Find where the given text appears and provide that cell's center as (x, y) coordinate. 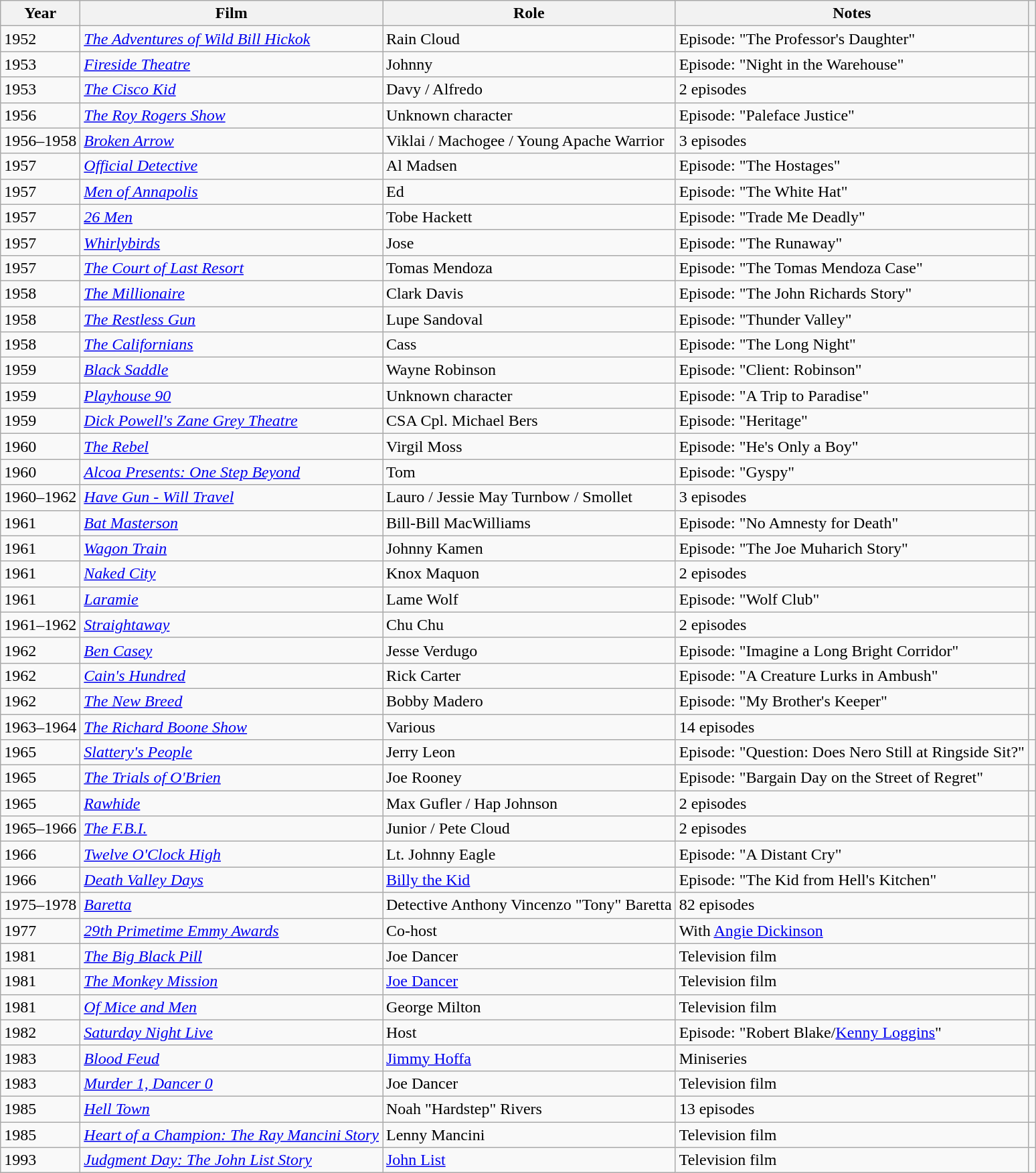
The Cisco Kid (232, 90)
Ed (529, 191)
Episode: "Trade Me Deadly" (851, 217)
Straightaway (232, 625)
Episode: "Paleface Justice" (851, 115)
Rick Carter (529, 676)
1977 (40, 931)
Men of Annapolis (232, 191)
Lupe Sandoval (529, 319)
Episode: "He's Only a Boy" (851, 447)
13 episodes (851, 1109)
Jesse Verdugo (529, 650)
Ben Casey (232, 650)
1975–1978 (40, 905)
Twelve O'Clock High (232, 854)
Johnny Kamen (529, 548)
1963–1964 (40, 726)
Film (232, 13)
Episode: "Client: Robinson" (851, 370)
Wayne Robinson (529, 370)
Black Saddle (232, 370)
Episode: "The Hostages" (851, 166)
Naked City (232, 574)
Bobby Madero (529, 701)
Episode: "Bargain Day on the Street of Regret" (851, 778)
Rawhide (232, 803)
The Restless Gun (232, 319)
1993 (40, 1160)
The New Breed (232, 701)
Jose (529, 242)
Saturday Night Live (232, 1032)
Tom (529, 472)
Murder 1, Dancer 0 (232, 1083)
Host (529, 1032)
82 episodes (851, 905)
The Monkey Mission (232, 982)
Tomas Mendoza (529, 268)
Whirlybirds (232, 242)
Official Detective (232, 166)
The Millionaire (232, 293)
Episode: "The John Richards Story" (851, 293)
1956 (40, 115)
Episode: "My Brother's Keeper" (851, 701)
Cain's Hundred (232, 676)
Episode: "The Kid from Hell's Kitchen" (851, 880)
Dick Powell's Zane Grey Theatre (232, 421)
14 episodes (851, 726)
Virgil Moss (529, 447)
1961–1962 (40, 625)
29th Primetime Emmy Awards (232, 931)
Slattery's People (232, 753)
Rain Cloud (529, 39)
Cass (529, 345)
Billy the Kid (529, 880)
Episode: "A Trip to Paradise" (851, 396)
Lt. Johnny Eagle (529, 854)
Broken Arrow (232, 141)
1956–1958 (40, 141)
Tobe Hackett (529, 217)
CSA Cpl. Michael Bers (529, 421)
Fireside Theatre (232, 64)
Episode: "Heritage" (851, 421)
26 Men (232, 217)
Episode: "Question: Does Nero Still at Ringside Sit?" (851, 753)
The Richard Boone Show (232, 726)
The Californians (232, 345)
Bat Masterson (232, 523)
Johnny (529, 64)
Episode: "The Professor's Daughter" (851, 39)
Episode: "Imagine a Long Bright Corridor" (851, 650)
Episode: "Gyspy" (851, 472)
Co-host (529, 931)
The Rebel (232, 447)
Joe Rooney (529, 778)
John List (529, 1160)
Various (529, 726)
Junior / Pete Cloud (529, 829)
Episode: "The Joe Muharich Story" (851, 548)
Episode: "Wolf Club" (851, 599)
Davy / Alfredo (529, 90)
Role (529, 13)
Episode: "The Long Night" (851, 345)
Episode: "No Amnesty for Death" (851, 523)
Of Mice and Men (232, 1007)
Episode: "Robert Blake/Kenny Loggins" (851, 1032)
1952 (40, 39)
George Milton (529, 1007)
Wagon Train (232, 548)
Alcoa Presents: One Step Beyond (232, 472)
The Roy Rogers Show (232, 115)
Bill-Bill MacWilliams (529, 523)
Al Madsen (529, 166)
Lauro / Jessie May Turnbow / Smollet (529, 497)
Laramie (232, 599)
Year (40, 13)
Playhouse 90 (232, 396)
Episode: "A Distant Cry" (851, 854)
With Angie Dickinson (851, 931)
Episode: "A Creature Lurks in Ambush" (851, 676)
Miniseries (851, 1058)
Lame Wolf (529, 599)
Have Gun - Will Travel (232, 497)
Judgment Day: The John List Story (232, 1160)
Baretta (232, 905)
Notes (851, 13)
The Trials of O'Brien (232, 778)
Heart of a Champion: The Ray Mancini Story (232, 1135)
Max Gufler / Hap Johnson (529, 803)
Chu Chu (529, 625)
Clark Davis (529, 293)
The Court of Last Resort (232, 268)
Viklai / Machogee / Young Apache Warrior (529, 141)
Jimmy Hoffa (529, 1058)
The Big Black Pill (232, 956)
Detective Anthony Vincenzo "Tony" Baretta (529, 905)
Episode: "The Tomas Mendoza Case" (851, 268)
Episode: "Night in the Warehouse" (851, 64)
1965–1966 (40, 829)
Knox Maquon (529, 574)
Jerry Leon (529, 753)
Noah "Hardstep" Rivers (529, 1109)
The Adventures of Wild Bill Hickok (232, 39)
1960–1962 (40, 497)
Hell Town (232, 1109)
Episode: "The White Hat" (851, 191)
The F.B.I. (232, 829)
Episode: "Thunder Valley" (851, 319)
Episode: "The Runaway" (851, 242)
Blood Feud (232, 1058)
1982 (40, 1032)
Lenny Mancini (529, 1135)
Death Valley Days (232, 880)
